For the text-containing cell, return its midpoint in (X, Y) coordinate format. 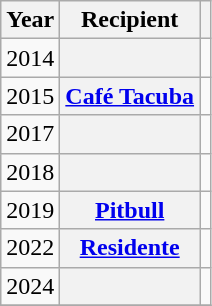
Year (30, 20)
2024 (30, 286)
Residente (130, 248)
2022 (30, 248)
2014 (30, 58)
Café Tacuba (130, 96)
Recipient (130, 20)
2019 (30, 210)
2015 (30, 96)
2018 (30, 172)
Pitbull (130, 210)
2017 (30, 134)
